Scan for the cell matching the given text and deliver its [X, Y] coordinate at center. 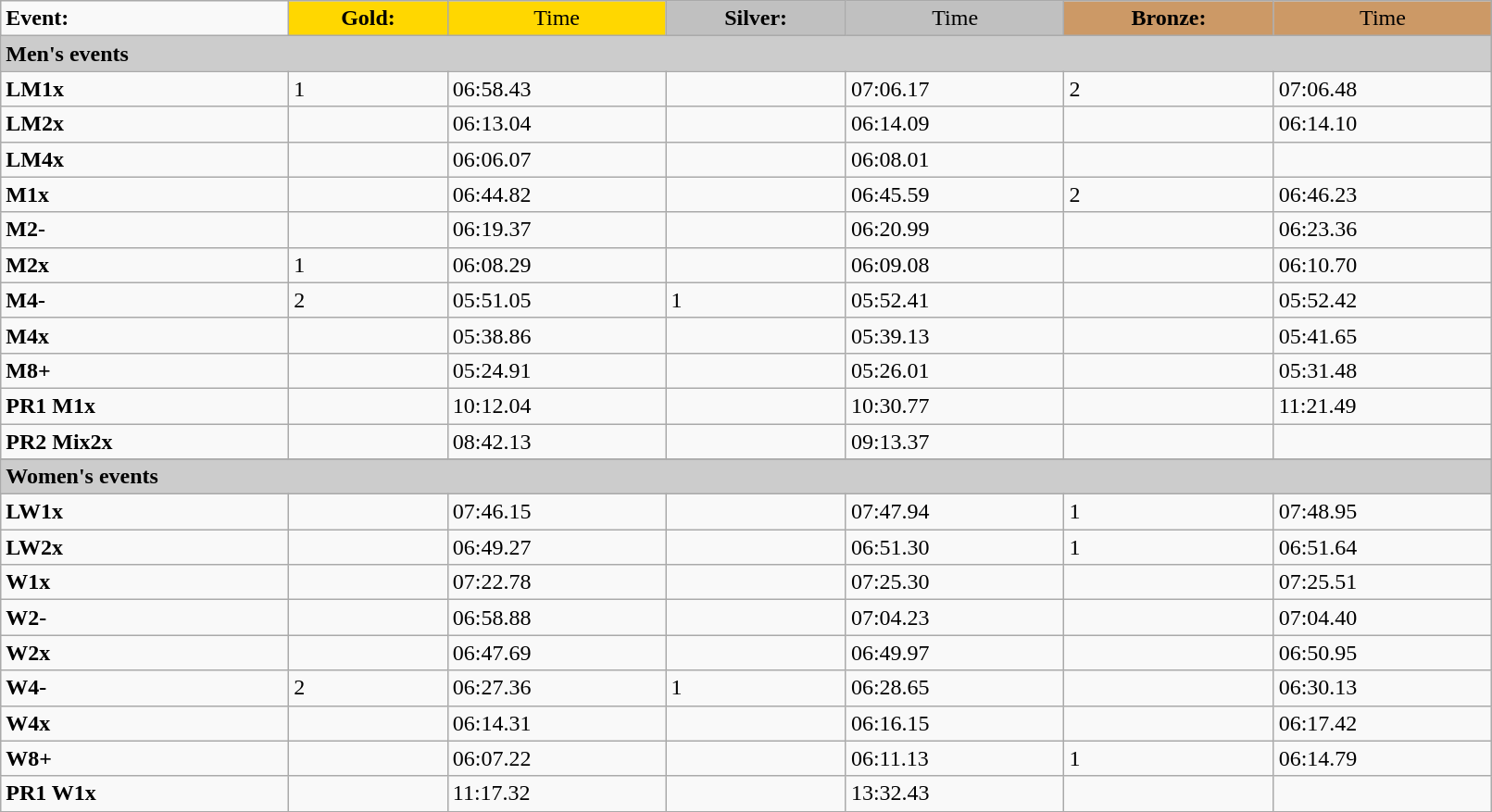
06:46.23 [1383, 194]
07:47.94 [955, 512]
08:42.13 [557, 442]
W4- [144, 688]
06:08.29 [557, 265]
06:28.65 [955, 688]
06:20.99 [955, 230]
05:52.41 [955, 300]
PR2 Mix2x [144, 442]
Gold: [369, 19]
Bronze: [1169, 19]
06:49.97 [955, 653]
M4x [144, 335]
06:47.69 [557, 653]
LW2x [144, 547]
06:50.95 [1383, 653]
06:06.07 [557, 159]
06:19.37 [557, 230]
M4- [144, 300]
W4x [144, 723]
W8+ [144, 758]
07:25.51 [1383, 582]
PR1 W1x [144, 793]
W2- [144, 618]
11:17.32 [557, 793]
LM2x [144, 124]
05:31.48 [1383, 370]
06:07.22 [557, 758]
LM1x [144, 89]
07:46.15 [557, 512]
13:32.43 [955, 793]
05:24.91 [557, 370]
LW1x [144, 512]
06:27.36 [557, 688]
10:30.77 [955, 406]
11:21.49 [1383, 406]
PR1 M1x [144, 406]
05:51.05 [557, 300]
07:06.48 [1383, 89]
09:13.37 [955, 442]
06:30.13 [1383, 688]
06:14.09 [955, 124]
05:26.01 [955, 370]
07:06.17 [955, 89]
07:48.95 [1383, 512]
06:49.27 [557, 547]
06:14.31 [557, 723]
05:41.65 [1383, 335]
06:08.01 [955, 159]
W1x [144, 582]
LM4x [144, 159]
06:44.82 [557, 194]
Women's events [746, 477]
07:25.30 [955, 582]
06:14.10 [1383, 124]
05:52.42 [1383, 300]
06:17.42 [1383, 723]
06:10.70 [1383, 265]
M2- [144, 230]
Event: [144, 19]
06:09.08 [955, 265]
06:51.64 [1383, 547]
Men's events [746, 54]
06:14.79 [1383, 758]
M8+ [144, 370]
M1x [144, 194]
07:04.23 [955, 618]
Silver: [756, 19]
07:04.40 [1383, 618]
07:22.78 [557, 582]
10:12.04 [557, 406]
06:51.30 [955, 547]
06:13.04 [557, 124]
W2x [144, 653]
06:11.13 [955, 758]
M2x [144, 265]
06:58.88 [557, 618]
06:58.43 [557, 89]
06:23.36 [1383, 230]
05:38.86 [557, 335]
06:16.15 [955, 723]
05:39.13 [955, 335]
06:45.59 [955, 194]
